Return the [x, y] coordinate for the center point of the cell that contains the specified text.  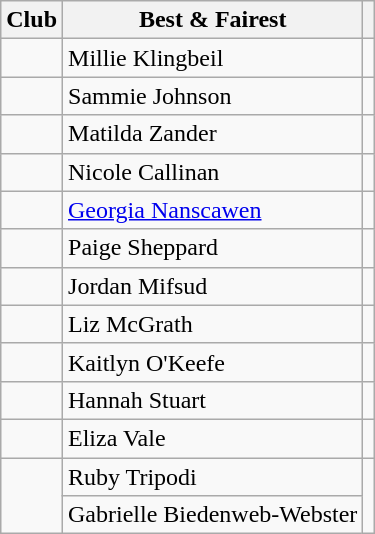
Hannah Stuart [213, 400]
Matilda Zander [213, 134]
Ruby Tripodi [213, 477]
Best & Fairest [213, 20]
Millie Klingbeil [213, 58]
Sammie Johnson [213, 96]
Kaitlyn O'Keefe [213, 362]
Eliza Vale [213, 438]
Liz McGrath [213, 324]
Jordan Mifsud [213, 286]
Gabrielle Biedenweb-Webster [213, 515]
Paige Sheppard [213, 248]
Georgia Nanscawen [213, 210]
Nicole Callinan [213, 172]
Club [32, 20]
